Output the [x, y] coordinate of the center of the cell containing the given text.  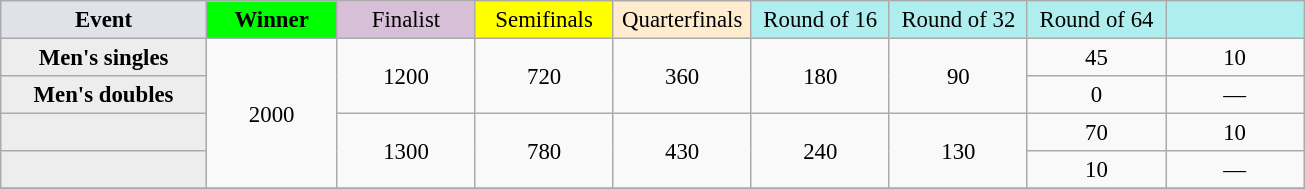
Round of 16 [820, 20]
180 [820, 76]
90 [958, 76]
70 [1096, 133]
780 [544, 152]
Men's doubles [104, 95]
0 [1096, 95]
1200 [406, 76]
45 [1096, 58]
Quarterfinals [682, 20]
Finalist [406, 20]
430 [682, 152]
Event [104, 20]
1300 [406, 152]
360 [682, 76]
Winner [272, 20]
Round of 64 [1096, 20]
130 [958, 152]
720 [544, 76]
Round of 32 [958, 20]
Men's singles [104, 58]
2000 [272, 114]
Semifinals [544, 20]
240 [820, 152]
